Return the [X, Y] coordinate for the center point of the cell that contains the specified text.  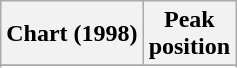
Peakposition [189, 34]
Chart (1998) [72, 34]
